Find where the given text appears and provide that cell's center as [x, y] coordinate. 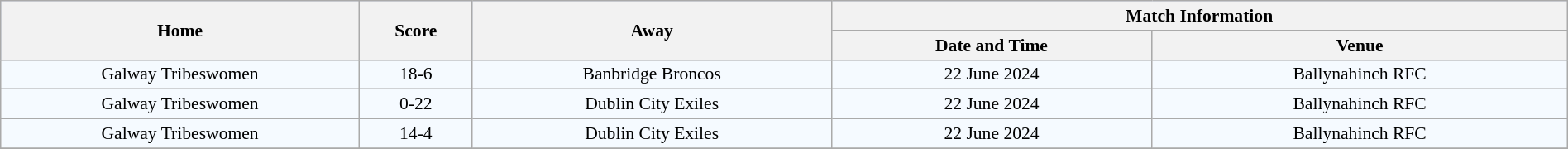
Venue [1360, 46]
Match Information [1199, 16]
Banbridge Broncos [652, 74]
Away [652, 30]
Home [180, 30]
18-6 [415, 74]
0-22 [415, 104]
Score [415, 30]
14-4 [415, 134]
Date and Time [992, 46]
